Find where the given text appears and provide that cell's center as (X, Y) coordinate. 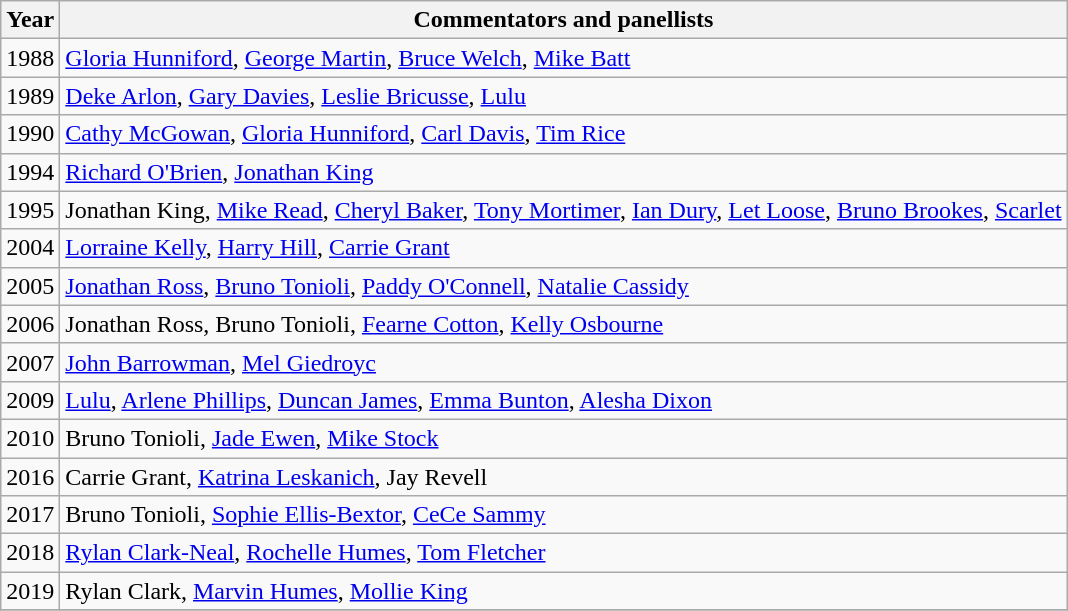
1988 (30, 58)
Jonathan Ross, Bruno Tonioli, Paddy O'Connell, Natalie Cassidy (564, 286)
Jonathan King, Mike Read, Cheryl Baker, Tony Mortimer, Ian Dury, Let Loose, Bruno Brookes, Scarlet (564, 210)
Jonathan Ross, Bruno Tonioli, Fearne Cotton, Kelly Osbourne (564, 324)
2004 (30, 248)
Carrie Grant, Katrina Leskanich, Jay Revell (564, 477)
1995 (30, 210)
2010 (30, 438)
1989 (30, 96)
Richard O'Brien, Jonathan King (564, 172)
Lulu, Arlene Phillips, Duncan James, Emma Bunton, Alesha Dixon (564, 400)
Bruno Tonioli, Sophie Ellis-Bextor, CeCe Sammy (564, 515)
2005 (30, 286)
Bruno Tonioli, Jade Ewen, Mike Stock (564, 438)
Cathy McGowan, Gloria Hunniford, Carl Davis, Tim Rice (564, 134)
2017 (30, 515)
Rylan Clark-Neal, Rochelle Humes, Tom Fletcher (564, 553)
John Barrowman, Mel Giedroyc (564, 362)
Year (30, 20)
2019 (30, 591)
2006 (30, 324)
Rylan Clark, Marvin Humes, Mollie King (564, 591)
2007 (30, 362)
Lorraine Kelly, Harry Hill, Carrie Grant (564, 248)
2018 (30, 553)
2009 (30, 400)
Deke Arlon, Gary Davies, Leslie Bricusse, Lulu (564, 96)
2016 (30, 477)
Gloria Hunniford, George Martin, Bruce Welch, Mike Batt (564, 58)
1994 (30, 172)
1990 (30, 134)
Commentators and panellists (564, 20)
